Identify which cell holds the provided text, then report its (X, Y) central coordinate. 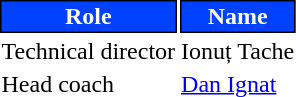
Role (88, 16)
Technical director (88, 51)
Ionuț Tache (238, 51)
Name (238, 16)
